Return [x, y] of the center of cell containing provided text 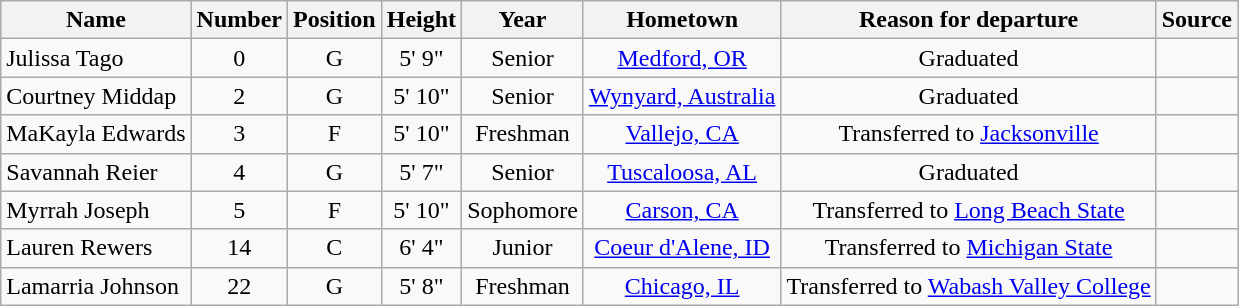
Year [523, 20]
5 [239, 210]
3 [239, 134]
4 [239, 172]
Chicago, IL [682, 286]
2 [239, 96]
Transferred to Michigan State [968, 248]
Tuscaloosa, AL [682, 172]
Number [239, 20]
Medford, OR [682, 58]
Savannah Reier [96, 172]
Carson, CA [682, 210]
Position [334, 20]
5' 9" [421, 58]
C [334, 248]
Transferred to Jacksonville [968, 134]
14 [239, 248]
Height [421, 20]
Myrrah Joseph [96, 210]
MaKayla Edwards [96, 134]
Transferred to Wabash Valley College [968, 286]
0 [239, 58]
Source [1196, 20]
Lauren Rewers [96, 248]
Coeur d'Alene, ID [682, 248]
Wynyard, Australia [682, 96]
5' 8" [421, 286]
Sophomore [523, 210]
22 [239, 286]
Reason for departure [968, 20]
Hometown [682, 20]
Name [96, 20]
6' 4" [421, 248]
Courtney Middap [96, 96]
Transferred to Long Beach State [968, 210]
Julissa Tago [96, 58]
5' 7" [421, 172]
Junior [523, 248]
Vallejo, CA [682, 134]
Lamarria Johnson [96, 286]
